Capture the cell that displays the provided text and extract its (x, y) central coordinate. 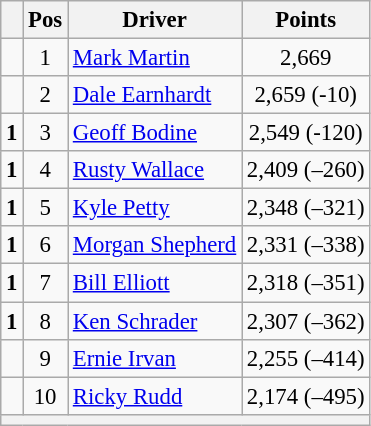
10 (46, 396)
Points (306, 20)
2,549 (-120) (306, 133)
2,348 (–321) (306, 208)
4 (46, 170)
Geoff Bodine (155, 133)
5 (46, 208)
9 (46, 358)
2,669 (306, 58)
2,307 (–362) (306, 321)
Mark Martin (155, 58)
2,409 (–260) (306, 170)
Morgan Shepherd (155, 245)
2,174 (–495) (306, 396)
Kyle Petty (155, 208)
2,318 (–351) (306, 283)
6 (46, 245)
2,659 (-10) (306, 95)
Ernie Irvan (155, 358)
7 (46, 283)
Dale Earnhardt (155, 95)
Pos (46, 20)
3 (46, 133)
2,255 (–414) (306, 358)
Bill Elliott (155, 283)
8 (46, 321)
Ken Schrader (155, 321)
2,331 (–338) (306, 245)
Rusty Wallace (155, 170)
Driver (155, 20)
Ricky Rudd (155, 396)
2 (46, 95)
